Find where the given text appears and provide that cell's center as [x, y] coordinate. 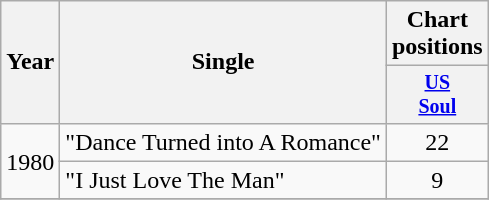
22 [437, 142]
Chart positions [437, 34]
"I Just Love The Man" [224, 180]
Year [30, 62]
USSoul [437, 94]
9 [437, 180]
"Dance Turned into A Romance" [224, 142]
Single [224, 62]
1980 [30, 161]
